Locate the cell with the specified text and output its (X, Y) center coordinate. 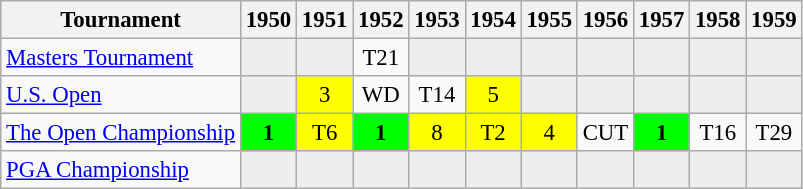
T16 (718, 133)
1953 (437, 20)
1958 (718, 20)
CUT (605, 133)
1951 (325, 20)
T2 (493, 133)
T21 (381, 58)
1955 (549, 20)
1950 (268, 20)
1956 (605, 20)
3 (325, 95)
Masters Tournament (121, 58)
T14 (437, 95)
4 (549, 133)
5 (493, 95)
WD (381, 95)
Tournament (121, 20)
U.S. Open (121, 95)
1959 (774, 20)
1957 (661, 20)
1954 (493, 20)
PGA Championship (121, 170)
T29 (774, 133)
1952 (381, 20)
The Open Championship (121, 133)
8 (437, 133)
T6 (325, 133)
